Extract the [X, Y] coordinate from the center of the cell holding the provided text.  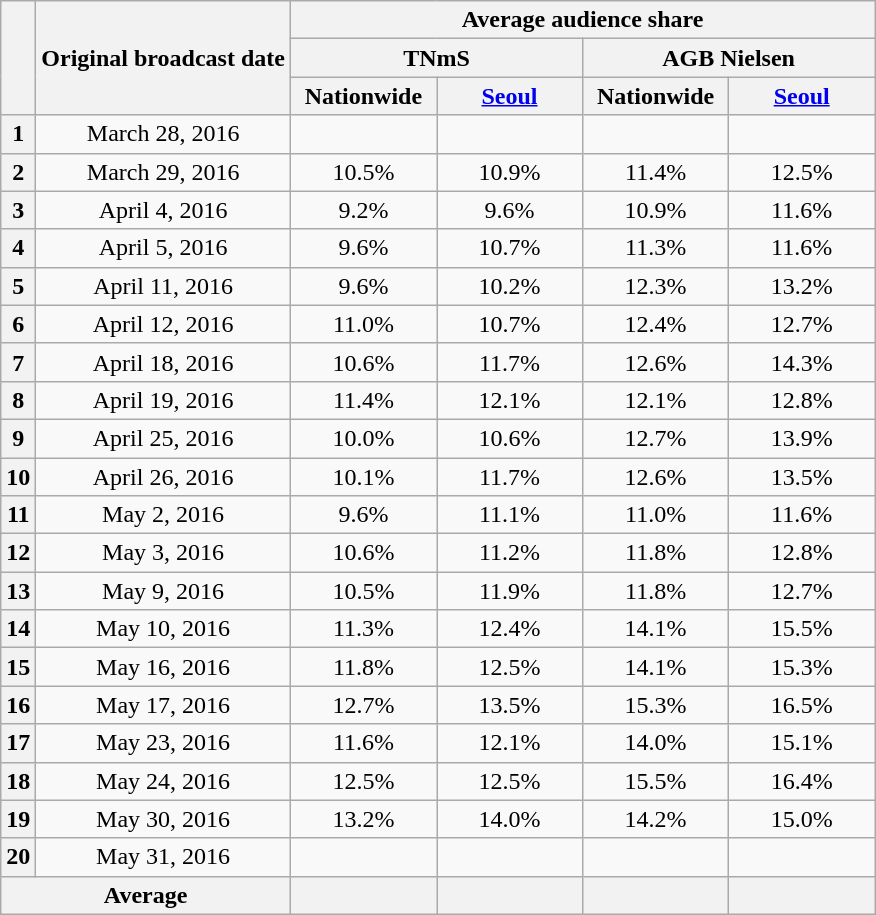
8 [18, 400]
AGB Nielsen [729, 58]
16.4% [802, 781]
17 [18, 743]
6 [18, 324]
May 3, 2016 [164, 553]
TNmS [436, 58]
10.2% [509, 286]
Average [146, 895]
4 [18, 248]
10 [18, 477]
1 [18, 134]
10.0% [363, 438]
April 18, 2016 [164, 362]
April 5, 2016 [164, 248]
14.3% [802, 362]
20 [18, 857]
May 9, 2016 [164, 591]
11.1% [509, 515]
14.2% [656, 819]
15.0% [802, 819]
14 [18, 629]
9.2% [363, 210]
Original broadcast date [164, 58]
April 19, 2016 [164, 400]
3 [18, 210]
April 26, 2016 [164, 477]
May 10, 2016 [164, 629]
9 [18, 438]
April 4, 2016 [164, 210]
18 [18, 781]
May 24, 2016 [164, 781]
13 [18, 591]
May 23, 2016 [164, 743]
March 29, 2016 [164, 172]
May 30, 2016 [164, 819]
5 [18, 286]
2 [18, 172]
12 [18, 553]
10.1% [363, 477]
May 17, 2016 [164, 705]
May 2, 2016 [164, 515]
16.5% [802, 705]
11.2% [509, 553]
Average audience share [582, 20]
12.3% [656, 286]
13.9% [802, 438]
April 25, 2016 [164, 438]
April 12, 2016 [164, 324]
11.9% [509, 591]
15.1% [802, 743]
May 31, 2016 [164, 857]
11 [18, 515]
7 [18, 362]
19 [18, 819]
May 16, 2016 [164, 667]
16 [18, 705]
March 28, 2016 [164, 134]
15 [18, 667]
April 11, 2016 [164, 286]
